Return (X, Y) of the center of cell containing provided text 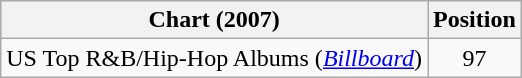
US Top R&B/Hip-Hop Albums (Billboard) (214, 58)
Chart (2007) (214, 20)
97 (475, 58)
Position (475, 20)
